Locate the cell with the specified text and output its (x, y) center coordinate. 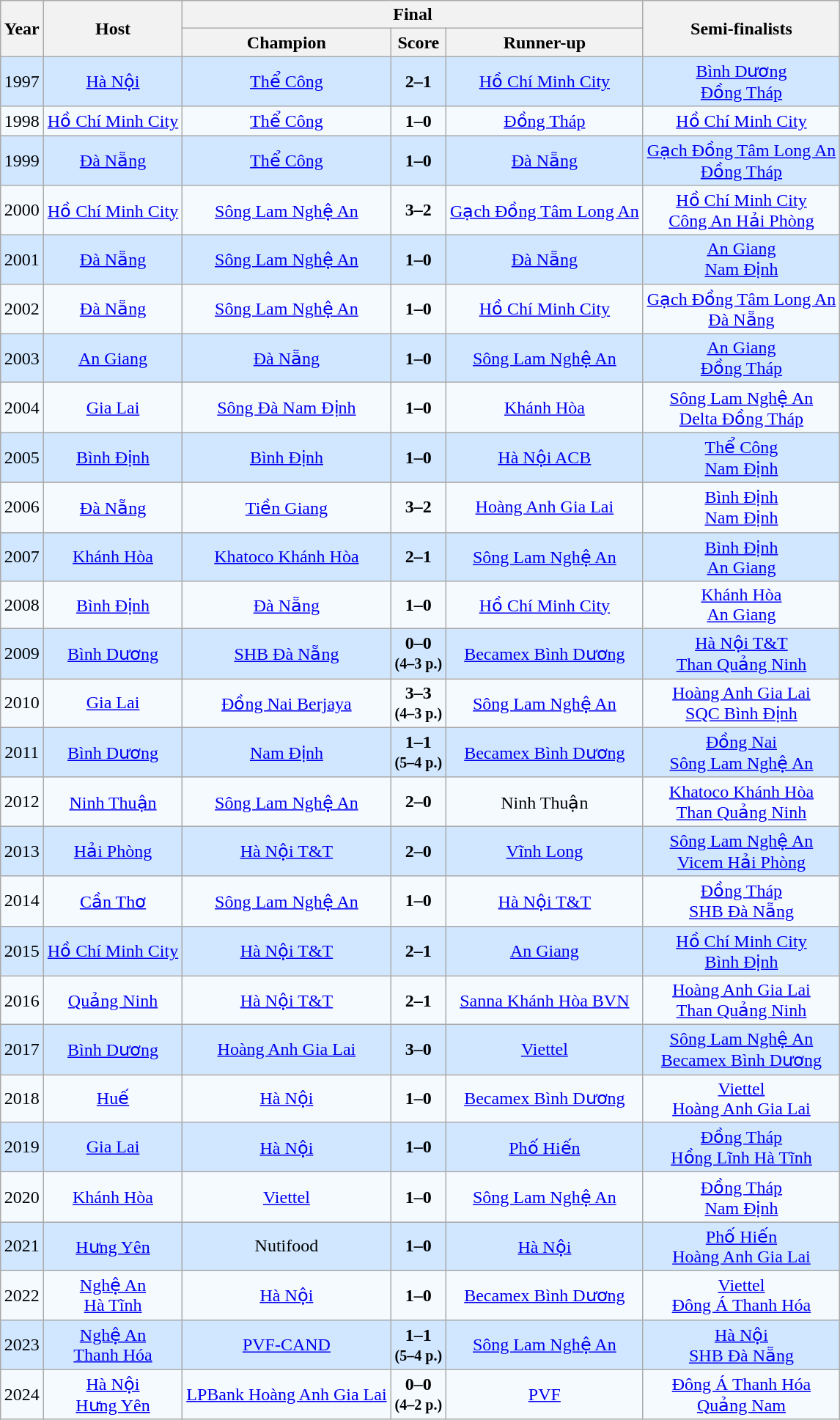
ViettelHoàng Anh Gia Lai (742, 1098)
3–3(4–3 p.) (418, 704)
Sông Lam Nghệ AnVicem Hải Phòng (742, 851)
Year (22, 29)
0–0(4–3 p.) (418, 654)
PVF-CAND (287, 1344)
2006 (22, 507)
Bình ĐịnhAn Giang (742, 557)
0–0(4–2 p.) (418, 1394)
2018 (22, 1098)
Khatoco Khánh Hòa (287, 557)
2000 (22, 210)
2009 (22, 654)
Bình ĐịnhNam Định (742, 507)
2014 (22, 901)
Semi-finalists (742, 29)
Hồ Chí Minh CityBình Định (742, 951)
Hà NộiHưng Yên (113, 1394)
Nghệ AnThanh Hóa (113, 1344)
Hà Nội ACB (545, 457)
Sanna Khánh Hòa BVN (545, 1000)
2020 (22, 1197)
2021 (22, 1246)
Khánh HòaAn Giang (742, 606)
Phố HiếnHoàng Anh Gia Lai (742, 1246)
2007 (22, 557)
2001 (22, 260)
2022 (22, 1295)
2012 (22, 802)
2013 (22, 851)
Hồ Chí Minh CityCông An Hải Phòng (742, 210)
2002 (22, 309)
2023 (22, 1344)
Sông Đà Nam Định (287, 408)
Bình DươngĐồng Tháp (742, 81)
Hà NộiSHB Đà Nẵng (742, 1344)
Nutifood (287, 1246)
PVF (545, 1394)
2004 (22, 408)
Cần Thơ (113, 901)
Đồng Nai Berjaya (287, 704)
Huế (113, 1098)
2019 (22, 1147)
Thể CôngNam Định (742, 457)
2010 (22, 704)
Gạch Đồng Tâm Long AnĐà Nẵng (742, 309)
Hải Phòng (113, 851)
Final (413, 15)
Gạch Đồng Tâm Long AnĐồng Tháp (742, 160)
Runner-up (545, 43)
Nam Định (287, 752)
Sông Lam Nghệ AnDelta Đồng Tháp (742, 408)
Gạch Đồng Tâm Long An (545, 210)
2017 (22, 1050)
Đồng ThápHồng Lĩnh Hà Tĩnh (742, 1147)
Đông Á Thanh HóaQuảng Nam (742, 1394)
ViettelĐông Á Thanh Hóa (742, 1295)
2008 (22, 606)
2015 (22, 951)
Tiền Giang (287, 507)
Quảng Ninh (113, 1000)
Hoàng Anh Gia LaiThan Quảng Ninh (742, 1000)
Đồng NaiSông Lam Nghệ An (742, 752)
1998 (22, 121)
Hoàng Anh Gia LaiSQC Bình Định (742, 704)
Đồng ThápSHB Đà Nẵng (742, 901)
Sông Lam Nghệ AnBecamex Bình Dương (742, 1050)
Hà Nội T&TThan Quảng Ninh (742, 654)
Hưng Yên (113, 1246)
2016 (22, 1000)
LPBank Hoàng Anh Gia Lai (287, 1394)
2024 (22, 1394)
Host (113, 29)
Champion (287, 43)
SHB Đà Nẵng (287, 654)
1999 (22, 160)
3–0 (418, 1050)
2003 (22, 358)
2005 (22, 457)
2011 (22, 752)
Score (418, 43)
Vĩnh Long (545, 851)
An GiangNam Định (742, 260)
Khatoco Khánh HòaThan Quảng Ninh (742, 802)
1997 (22, 81)
Phố Hiến (545, 1147)
Đồng Tháp (545, 121)
Đồng ThápNam Định (742, 1197)
An GiangĐồng Tháp (742, 358)
Nghệ AnHà Tĩnh (113, 1295)
